Determine the (x, y) coordinate at the center of the cell enclosing the given text.  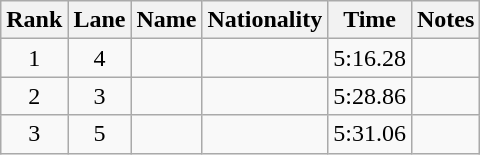
Nationality (265, 20)
5 (100, 134)
5:31.06 (370, 134)
Notes (445, 20)
1 (34, 58)
4 (100, 58)
Lane (100, 20)
Time (370, 20)
2 (34, 96)
5:16.28 (370, 58)
Rank (34, 20)
Name (166, 20)
5:28.86 (370, 96)
